Detect which cell encompasses the target text, then output its [X, Y] center coordinate. 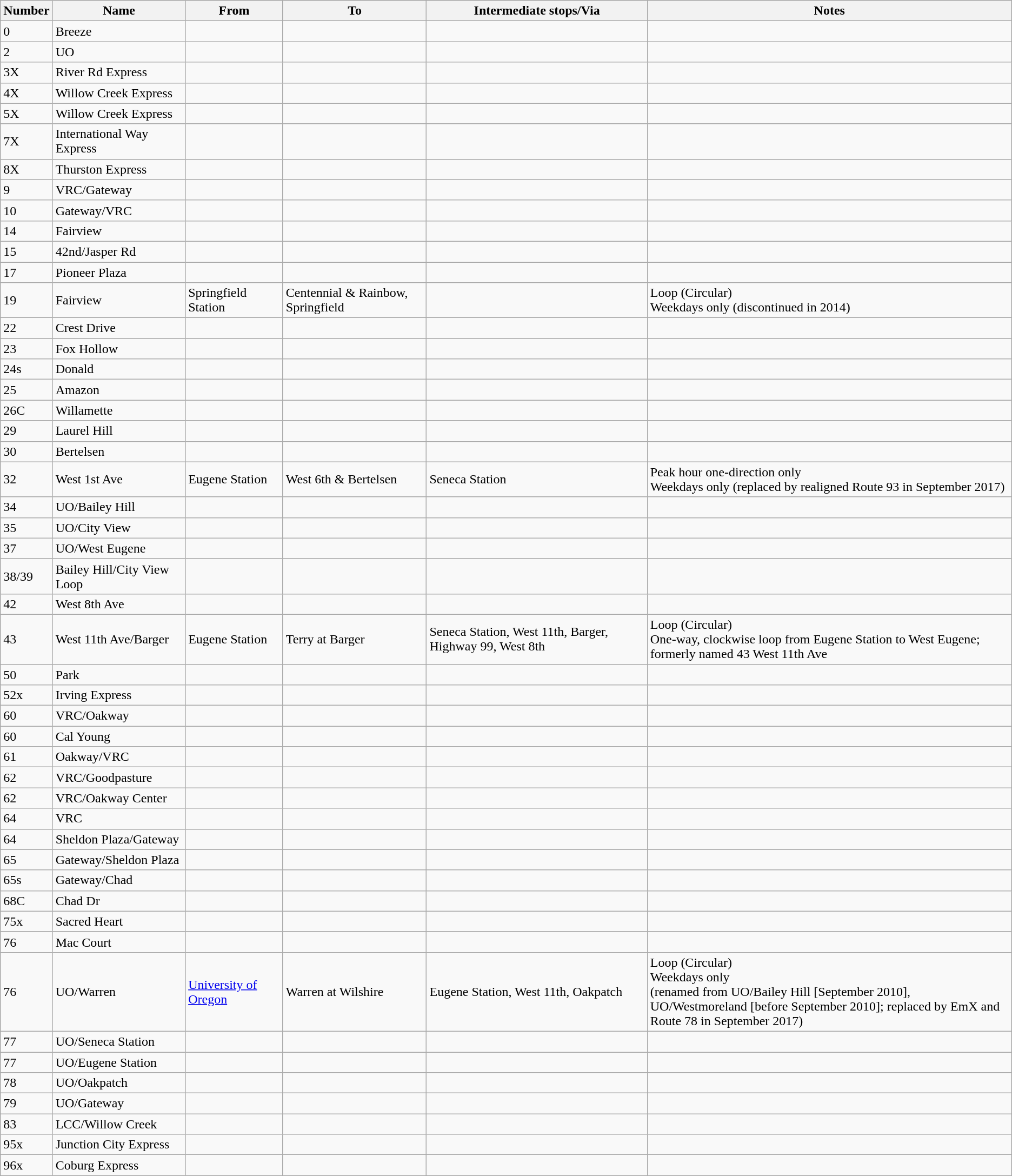
University of Oregon [235, 992]
VRC [119, 819]
Sacred Heart [119, 921]
65 [26, 860]
Donald [119, 369]
34 [26, 507]
19 [26, 301]
Seneca Station [537, 479]
Mac Court [119, 942]
3X [26, 72]
Bailey Hill/City View Loop [119, 576]
UO/Eugene Station [119, 1062]
83 [26, 1124]
Gateway/VRC [119, 210]
17 [26, 272]
To [355, 11]
Laurel Hill [119, 431]
UO/Gateway [119, 1104]
43 [26, 639]
65s [26, 880]
From [235, 11]
Oakway/VRC [119, 757]
Pioneer Plaza [119, 272]
29 [26, 431]
UO/City View [119, 528]
78 [26, 1083]
Intermediate stops/Via [537, 11]
Gateway/Chad [119, 880]
Loop (Circular)One-way, clockwise loop from Eugene Station to West Eugene; formerly named 43 West 11th Ave [829, 639]
Thurston Express [119, 169]
West 1st Ave [119, 479]
52x [26, 695]
Fox Hollow [119, 349]
UO/West Eugene [119, 548]
Terry at Barger [355, 639]
Park [119, 674]
VRC/Goodpasture [119, 778]
Irving Express [119, 695]
37 [26, 548]
95x [26, 1145]
42 [26, 604]
Warren at Wilshire [355, 992]
Breeze [119, 31]
23 [26, 349]
Willamette [119, 410]
LCC/Willow Creek [119, 1124]
VRC/Oakway [119, 716]
2 [26, 52]
Eugene Station, West 11th, Oakpatch [537, 992]
4X [26, 93]
VRC/Gateway [119, 190]
9 [26, 190]
79 [26, 1104]
West 8th Ave [119, 604]
UO/Oakpatch [119, 1083]
Sheldon Plaza/Gateway [119, 839]
7X [26, 142]
Centennial & Rainbow, Springfield [355, 301]
68C [26, 901]
Springfield Station [235, 301]
UO/Seneca Station [119, 1041]
Seneca Station, West 11th, Barger, Highway 99, West 8th [537, 639]
10 [26, 210]
Crest Drive [119, 328]
VRC/Oakway Center [119, 798]
Notes [829, 11]
UO/Warren [119, 992]
75x [26, 921]
Gateway/Sheldon Plaza [119, 860]
5X [26, 114]
96x [26, 1165]
32 [26, 479]
River Rd Express [119, 72]
Bertelsen [119, 451]
West 6th & Bertelsen [355, 479]
14 [26, 231]
Name [119, 11]
50 [26, 674]
0 [26, 31]
Cal Young [119, 736]
UO [119, 52]
International Way Express [119, 142]
22 [26, 328]
26C [26, 410]
25 [26, 390]
30 [26, 451]
Number [26, 11]
UO/Bailey Hill [119, 507]
61 [26, 757]
Coburg Express [119, 1165]
35 [26, 528]
38/39 [26, 576]
42nd/Jasper Rd [119, 251]
8X [26, 169]
Chad Dr [119, 901]
Loop (Circular)Weekdays only (discontinued in 2014) [829, 301]
West 11th Ave/Barger [119, 639]
24s [26, 369]
Amazon [119, 390]
Junction City Express [119, 1145]
15 [26, 251]
Peak hour one-direction onlyWeekdays only (replaced by realigned Route 93 in September 2017) [829, 479]
